Provide the [X, Y] coordinate of the cell's center where the given text is located.  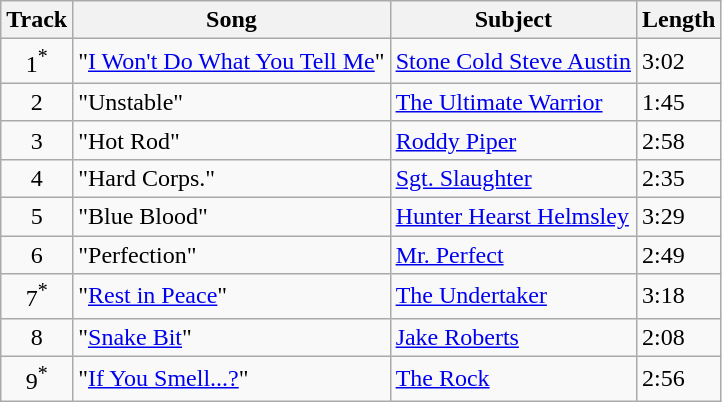
3:02 [679, 62]
"Hot Rod" [232, 140]
3:18 [679, 296]
9* [37, 378]
2:35 [679, 178]
"I Won't Do What You Tell Me" [232, 62]
1:45 [679, 102]
2:58 [679, 140]
Track [37, 20]
Jake Roberts [513, 337]
Stone Cold Steve Austin [513, 62]
The Undertaker [513, 296]
"If You Smell...?" [232, 378]
3:29 [679, 217]
The Rock [513, 378]
The Ultimate Warrior [513, 102]
4 [37, 178]
"Snake Bit" [232, 337]
Subject [513, 20]
2:08 [679, 337]
"Unstable" [232, 102]
7* [37, 296]
8 [37, 337]
Hunter Hearst Helmsley [513, 217]
Sgt. Slaughter [513, 178]
1* [37, 62]
"Perfection" [232, 255]
3 [37, 140]
2 [37, 102]
6 [37, 255]
2:49 [679, 255]
Song [232, 20]
Roddy Piper [513, 140]
"Hard Corps." [232, 178]
Mr. Perfect [513, 255]
"Rest in Peace" [232, 296]
5 [37, 217]
"Blue Blood" [232, 217]
2:56 [679, 378]
Length [679, 20]
